For the text-containing cell, return its midpoint in (x, y) coordinate format. 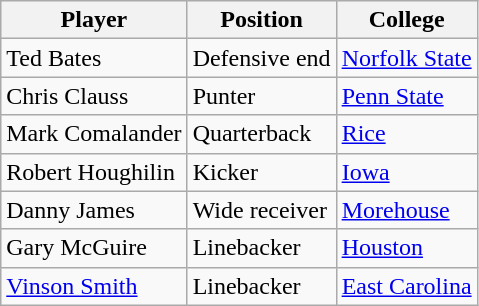
Quarterback (262, 134)
Rice (406, 134)
Iowa (406, 172)
Defensive end (262, 58)
Gary McGuire (94, 248)
Mark Comalander (94, 134)
Danny James (94, 210)
Robert Houghilin (94, 172)
Ted Bates (94, 58)
Position (262, 20)
Chris Clauss (94, 96)
Player (94, 20)
Norfolk State (406, 58)
Houston (406, 248)
Vinson Smith (94, 286)
Punter (262, 96)
Penn State (406, 96)
Kicker (262, 172)
Wide receiver (262, 210)
College (406, 20)
East Carolina (406, 286)
Morehouse (406, 210)
